Scan for the cell matching the given text and deliver its [X, Y] coordinate at center. 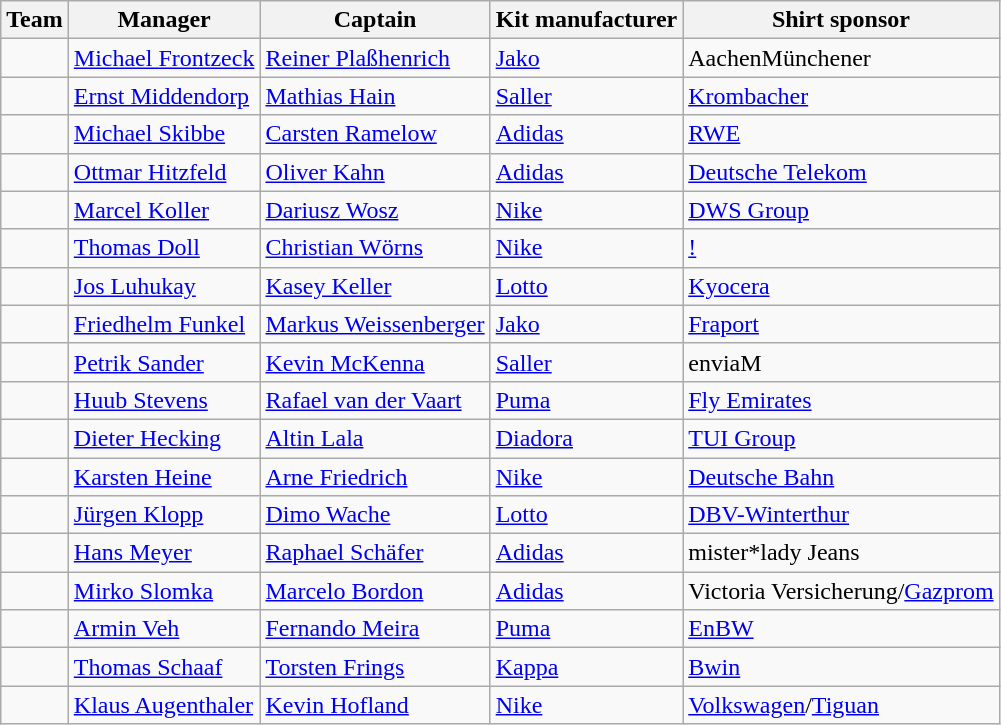
Carsten Ramelow [375, 134]
TUI Group [841, 438]
Friedhelm Funkel [164, 324]
Kappa [586, 667]
Kevin Hofland [375, 705]
Deutsche Bahn [841, 477]
Victoria Versicherung/Gazprom [841, 591]
Oliver Kahn [375, 172]
RWE [841, 134]
EnBW [841, 629]
Christian Wörns [375, 248]
Klaus Augenthaler [164, 705]
! [841, 248]
Volkswagen/Tiguan [841, 705]
Hans Meyer [164, 553]
DBV-Winterthur [841, 515]
Marcelo Bordon [375, 591]
Bwin [841, 667]
Ernst Middendorp [164, 96]
Dariusz Wosz [375, 210]
Diadora [586, 438]
Marcel Koller [164, 210]
Rafael van der Vaart [375, 400]
Markus Weissenberger [375, 324]
DWS Group [841, 210]
Shirt sponsor [841, 20]
Fraport [841, 324]
Torsten Frings [375, 667]
Dimo Wache [375, 515]
Dieter Hecking [164, 438]
Ottmar Hitzfeld [164, 172]
Armin Veh [164, 629]
Kasey Keller [375, 286]
Altin Lala [375, 438]
Petrik Sander [164, 362]
Kyocera [841, 286]
Krombacher [841, 96]
mister*lady Jeans [841, 553]
Manager [164, 20]
Fernando Meira [375, 629]
Jürgen Klopp [164, 515]
Jos Luhukay [164, 286]
Michael Skibbe [164, 134]
AachenMünchener [841, 58]
Arne Friedrich [375, 477]
Captain [375, 20]
enviaM [841, 362]
Thomas Schaaf [164, 667]
Karsten Heine [164, 477]
Deutsche Telekom [841, 172]
Kevin McKenna [375, 362]
Reiner Plaßhenrich [375, 58]
Mirko Slomka [164, 591]
Fly Emirates [841, 400]
Kit manufacturer [586, 20]
Huub Stevens [164, 400]
Team [35, 20]
Raphael Schäfer [375, 553]
Mathias Hain [375, 96]
Michael Frontzeck [164, 58]
Thomas Doll [164, 248]
